Provide the (X, Y) coordinate of the cell's center where the given text is located.  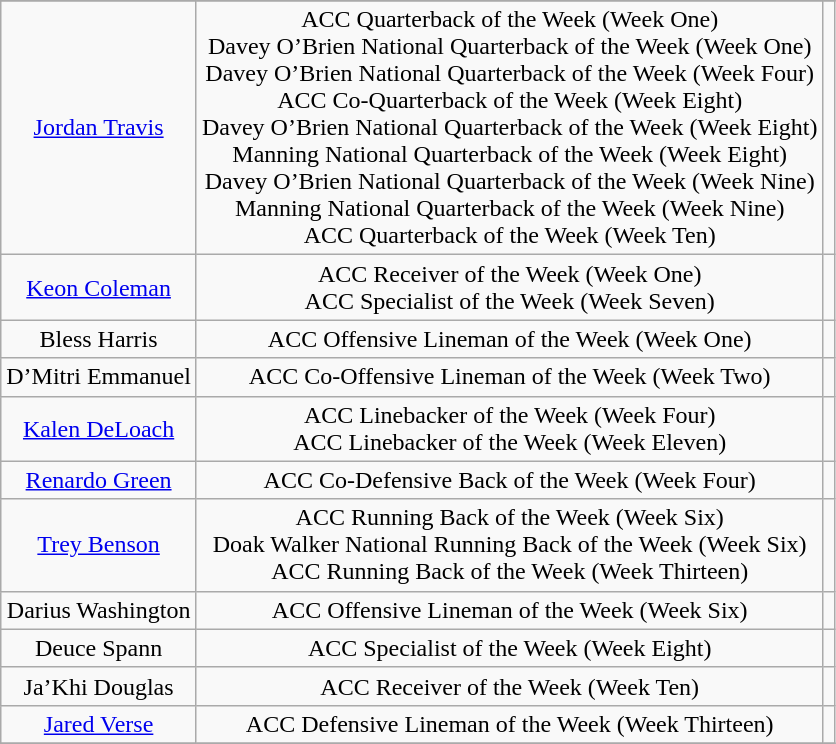
ACC Offensive Lineman of the Week (Week Six) (510, 610)
ACC Receiver of the Week (Week One)ACC Specialist of the Week (Week Seven) (510, 288)
Jared Verse (99, 724)
ACC Linebacker of the Week (Week Four)ACC Linebacker of the Week (Week Eleven) (510, 428)
ACC Defensive Lineman of the Week (Week Thirteen) (510, 724)
ACC Specialist of the Week (Week Eight) (510, 648)
Keon Coleman (99, 288)
Bless Harris (99, 339)
Deuce Spann (99, 648)
Darius Washington (99, 610)
Ja’Khi Douglas (99, 686)
ACC Running Back of the Week (Week Six)Doak Walker National Running Back of the Week (Week Six)ACC Running Back of the Week (Week Thirteen) (510, 545)
ACC Co-Offensive Lineman of the Week (Week Two) (510, 377)
ACC Receiver of the Week (Week Ten) (510, 686)
Trey Benson (99, 545)
Jordan Travis (99, 128)
ACC Co-Defensive Back of the Week (Week Four) (510, 480)
Renardo Green (99, 480)
ACC Offensive Lineman of the Week (Week One) (510, 339)
Kalen DeLoach (99, 428)
D’Mitri Emmanuel (99, 377)
